Find where the given text appears and provide that cell's center as [x, y] coordinate. 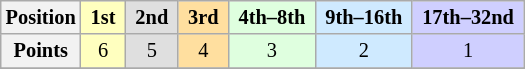
Position [41, 17]
2 [364, 51]
4 [203, 51]
Points [41, 51]
17th–32nd [468, 17]
1 [468, 51]
3 [272, 51]
3rd [203, 17]
6 [104, 51]
5 [152, 51]
4th–8th [272, 17]
2nd [152, 17]
9th–16th [364, 17]
1st [104, 17]
